Extract the [X, Y] coordinate from the center of the cell holding the provided text.  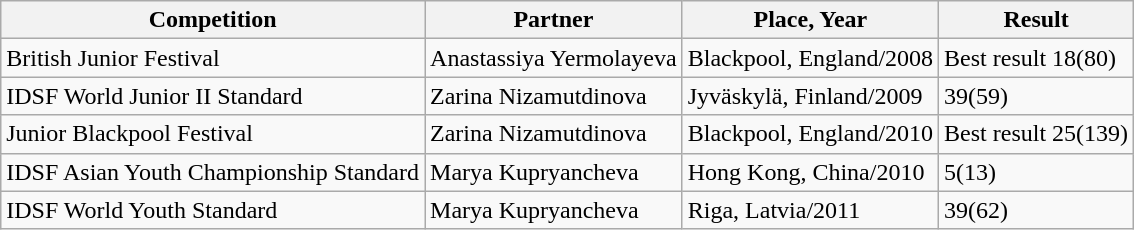
British Junior Festival [213, 58]
Place, Year [810, 20]
Result [1036, 20]
Jyväskylä, Finland/2009 [810, 96]
Blackpool, England/2008 [810, 58]
5(13) [1036, 172]
IDSF World Junior II Standard [213, 96]
39(59) [1036, 96]
Best result 18(80) [1036, 58]
Riga, Latvia/2011 [810, 210]
Competition [213, 20]
Blackpool, England/2010 [810, 134]
Partner [554, 20]
Hong Kong, China/2010 [810, 172]
Junior Blackpool Festival [213, 134]
Anastassiya Yermolayeva [554, 58]
Best result 25(139) [1036, 134]
IDSF Asian Youth Championship Standard [213, 172]
39(62) [1036, 210]
IDSF World Youth Standard [213, 210]
